Identify which cell holds the provided text, then report its [X, Y] central coordinate. 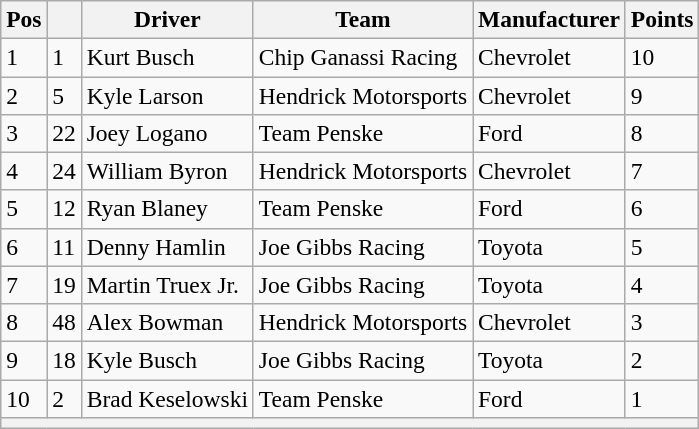
Points [662, 19]
11 [64, 247]
22 [64, 133]
12 [64, 209]
William Byron [167, 171]
Alex Bowman [167, 322]
Driver [167, 19]
Kyle Busch [167, 360]
Martin Truex Jr. [167, 285]
Denny Hamlin [167, 247]
Team [362, 19]
Brad Keselowski [167, 398]
Joey Logano [167, 133]
Chip Ganassi Racing [362, 57]
Kurt Busch [167, 57]
Manufacturer [550, 19]
19 [64, 285]
Kyle Larson [167, 95]
Pos [24, 19]
24 [64, 171]
18 [64, 360]
48 [64, 322]
Ryan Blaney [167, 209]
